From the cell containing the given text, extract its center point as (X, Y) coordinate. 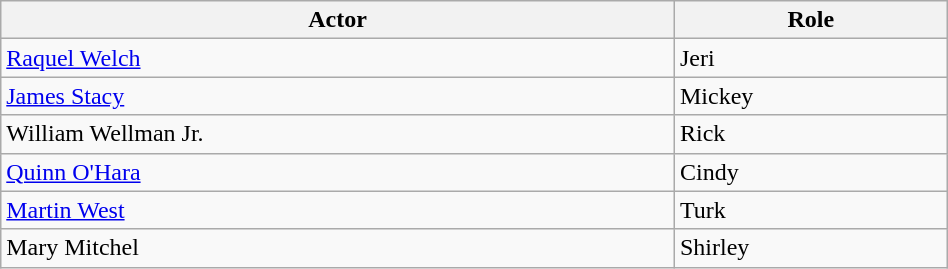
Mary Mitchel (338, 248)
Turk (810, 210)
Role (810, 20)
Cindy (810, 172)
James Stacy (338, 96)
Martin West (338, 210)
Rick (810, 134)
Actor (338, 20)
William Wellman Jr. (338, 134)
Jeri (810, 58)
Raquel Welch (338, 58)
Quinn O'Hara (338, 172)
Mickey (810, 96)
Shirley (810, 248)
